For the text-containing cell, return its midpoint in (x, y) coordinate format. 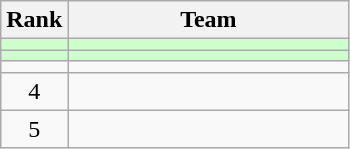
Rank (34, 20)
5 (34, 129)
Team (208, 20)
4 (34, 91)
